From the cell containing the given text, extract its center point as [X, Y] coordinate. 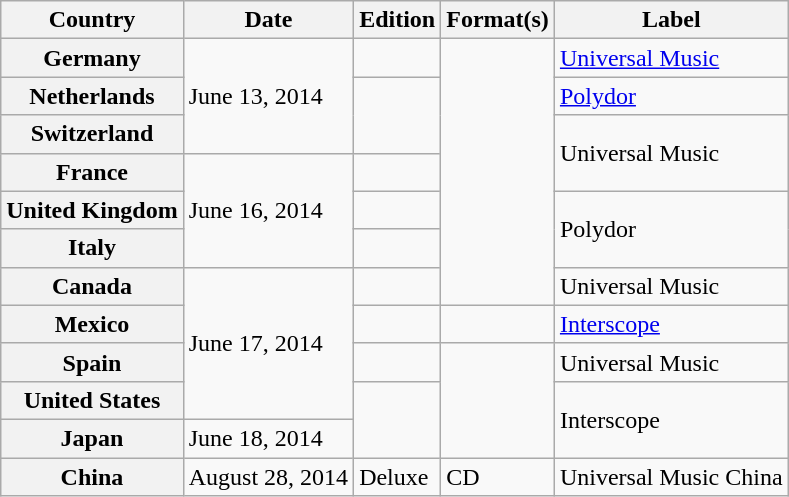
China [92, 477]
United States [92, 400]
June 16, 2014 [268, 210]
Country [92, 20]
Date [268, 20]
August 28, 2014 [268, 477]
CD [498, 477]
Edition [398, 20]
Japan [92, 438]
Canada [92, 286]
United Kingdom [92, 210]
Germany [92, 58]
Format(s) [498, 20]
Mexico [92, 324]
June 13, 2014 [268, 96]
June 17, 2014 [268, 343]
Italy [92, 248]
Universal Music China [671, 477]
June 18, 2014 [268, 438]
Spain [92, 362]
Label [671, 20]
Switzerland [92, 134]
Netherlands [92, 96]
Deluxe [398, 477]
France [92, 172]
